Pinpoint the cell where the given text exists, returning its (x, y) midpoint coordinate. 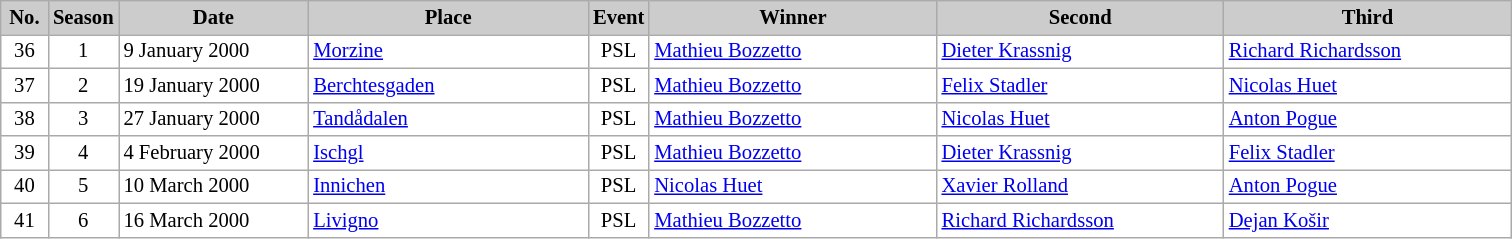
Ischgl (448, 153)
Third (1368, 17)
37 (24, 85)
Second (1080, 17)
Place (448, 17)
5 (83, 186)
Dejan Košir (1368, 220)
19 January 2000 (213, 85)
6 (83, 220)
Morzine (448, 51)
27 January 2000 (213, 119)
No. (24, 17)
Berchtesgaden (448, 85)
10 March 2000 (213, 186)
Tandådalen (448, 119)
Livigno (448, 220)
Season (83, 17)
Event (618, 17)
Winner (792, 17)
Innichen (448, 186)
16 March 2000 (213, 220)
38 (24, 119)
2 (83, 85)
3 (83, 119)
40 (24, 186)
36 (24, 51)
9 January 2000 (213, 51)
1 (83, 51)
4 February 2000 (213, 153)
Xavier Rolland (1080, 186)
39 (24, 153)
41 (24, 220)
Date (213, 17)
4 (83, 153)
